Pinpoint the cell where the given text exists, returning its (x, y) midpoint coordinate. 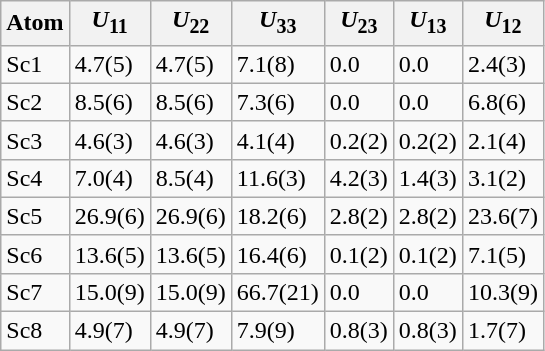
Atom (35, 23)
U13 (428, 23)
3.1(2) (502, 178)
U12 (502, 23)
7.9(9) (278, 331)
1.7(7) (502, 331)
Sc1 (35, 64)
2.1(4) (502, 140)
16.4(6) (278, 254)
7.0(4) (110, 178)
U11 (110, 23)
8.5(4) (190, 178)
Sc6 (35, 254)
66.7(21) (278, 292)
7.1(8) (278, 64)
23.6(7) (502, 216)
U33 (278, 23)
1.4(3) (428, 178)
4.1(4) (278, 140)
Sc7 (35, 292)
Sc4 (35, 178)
2.4(3) (502, 64)
7.3(6) (278, 102)
6.8(6) (502, 102)
U22 (190, 23)
Sc3 (35, 140)
Sc5 (35, 216)
18.2(6) (278, 216)
11.6(3) (278, 178)
10.3(9) (502, 292)
7.1(5) (502, 254)
Sc2 (35, 102)
4.2(3) (358, 178)
Sc8 (35, 331)
U23 (358, 23)
